Extract the [x, y] coordinate from the center of the cell holding the provided text.  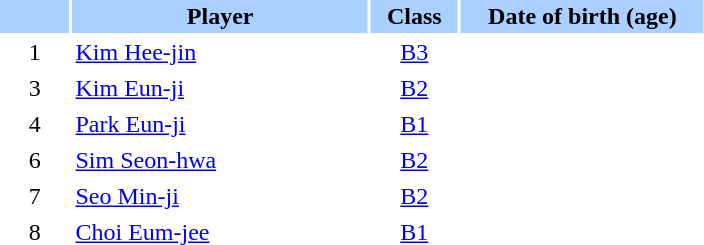
6 [34, 160]
Date of birth (age) [582, 16]
B3 [414, 52]
4 [34, 124]
Player [220, 16]
7 [34, 196]
B1 [414, 124]
Class [414, 16]
3 [34, 88]
Kim Hee-jin [220, 52]
Sim Seon-hwa [220, 160]
Park Eun-ji [220, 124]
1 [34, 52]
Kim Eun-ji [220, 88]
Seo Min-ji [220, 196]
